Pinpoint the cell where the given text exists, returning its (X, Y) midpoint coordinate. 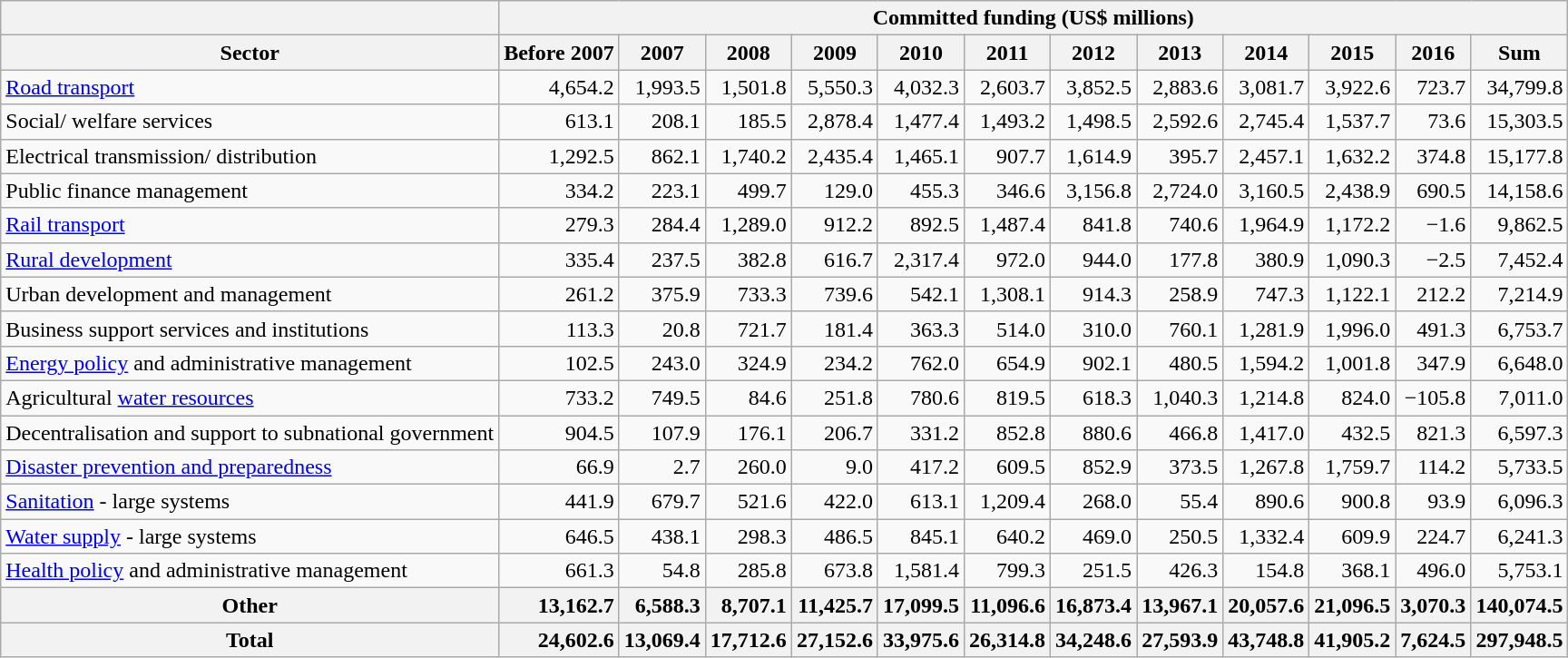
1,040.3 (1180, 398)
654.9 (1007, 363)
914.3 (1094, 294)
739.6 (835, 294)
237.5 (662, 260)
824.0 (1352, 398)
1,001.8 (1352, 363)
2011 (1007, 53)
1,487.4 (1007, 225)
1,267.8 (1267, 467)
251.8 (835, 398)
15,177.8 (1519, 156)
2012 (1094, 53)
114.2 (1434, 467)
6,597.3 (1519, 433)
54.8 (662, 571)
27,152.6 (835, 640)
−2.5 (1434, 260)
279.3 (559, 225)
426.3 (1180, 571)
690.5 (1434, 191)
102.5 (559, 363)
331.2 (920, 433)
3,156.8 (1094, 191)
1,172.2 (1352, 225)
4,654.2 (559, 87)
Sector (250, 53)
251.5 (1094, 571)
334.2 (559, 191)
542.1 (920, 294)
7,624.5 (1434, 640)
Energy policy and administrative management (250, 363)
1,740.2 (748, 156)
113.3 (559, 329)
491.3 (1434, 329)
673.8 (835, 571)
1,289.0 (748, 225)
268.0 (1094, 502)
6,648.0 (1519, 363)
Committed funding (US$ millions) (1034, 18)
Urban development and management (250, 294)
2016 (1434, 53)
499.7 (748, 191)
206.7 (835, 433)
2014 (1267, 53)
Business support services and institutions (250, 329)
13,069.4 (662, 640)
1,594.2 (1267, 363)
780.6 (920, 398)
944.0 (1094, 260)
661.3 (559, 571)
Rail transport (250, 225)
3,852.5 (1094, 87)
140,074.5 (1519, 605)
6,096.3 (1519, 502)
1,214.8 (1267, 398)
284.4 (662, 225)
17,099.5 (920, 605)
1,493.2 (1007, 122)
346.6 (1007, 191)
20.8 (662, 329)
892.5 (920, 225)
609.9 (1352, 536)
2,745.4 (1267, 122)
521.6 (748, 502)
609.5 (1007, 467)
3,070.3 (1434, 605)
26,314.8 (1007, 640)
374.8 (1434, 156)
1,417.0 (1267, 433)
208.1 (662, 122)
469.0 (1094, 536)
261.2 (559, 294)
7,214.9 (1519, 294)
212.2 (1434, 294)
819.5 (1007, 398)
Electrical transmission/ distribution (250, 156)
902.1 (1094, 363)
1,993.5 (662, 87)
762.0 (920, 363)
1,209.4 (1007, 502)
Sum (1519, 53)
2015 (1352, 53)
5,733.5 (1519, 467)
17,712.6 (748, 640)
297,948.5 (1519, 640)
1,614.9 (1094, 156)
723.7 (1434, 87)
363.3 (920, 329)
972.0 (1007, 260)
2,317.4 (920, 260)
845.1 (920, 536)
Water supply - large systems (250, 536)
4,032.3 (920, 87)
21,096.5 (1352, 605)
258.9 (1180, 294)
6,753.7 (1519, 329)
107.9 (662, 433)
177.8 (1180, 260)
890.6 (1267, 502)
243.0 (662, 363)
14,158.6 (1519, 191)
841.8 (1094, 225)
747.3 (1267, 294)
324.9 (748, 363)
486.5 (835, 536)
907.7 (1007, 156)
368.1 (1352, 571)
1,122.1 (1352, 294)
760.1 (1180, 329)
13,162.7 (559, 605)
2,603.7 (1007, 87)
422.0 (835, 502)
20,057.6 (1267, 605)
646.5 (559, 536)
1,964.9 (1267, 225)
9,862.5 (1519, 225)
740.6 (1180, 225)
129.0 (835, 191)
347.9 (1434, 363)
6,241.3 (1519, 536)
285.8 (748, 571)
640.2 (1007, 536)
66.9 (559, 467)
799.3 (1007, 571)
2,592.6 (1180, 122)
375.9 (662, 294)
2,878.4 (835, 122)
−1.6 (1434, 225)
11,096.6 (1007, 605)
1,996.0 (1352, 329)
27,593.9 (1180, 640)
Public finance management (250, 191)
2,435.4 (835, 156)
298.3 (748, 536)
234.2 (835, 363)
2010 (920, 53)
1,465.1 (920, 156)
8,707.1 (748, 605)
455.3 (920, 191)
16,873.4 (1094, 605)
Health policy and administrative management (250, 571)
224.7 (1434, 536)
5,753.1 (1519, 571)
1,332.4 (1267, 536)
181.4 (835, 329)
2,724.0 (1180, 191)
185.5 (748, 122)
−105.8 (1434, 398)
2,438.9 (1352, 191)
15,303.5 (1519, 122)
Decentralisation and support to subnational government (250, 433)
Social/ welfare services (250, 122)
2007 (662, 53)
Before 2007 (559, 53)
721.7 (748, 329)
11,425.7 (835, 605)
1,581.4 (920, 571)
34,799.8 (1519, 87)
1,537.7 (1352, 122)
679.7 (662, 502)
154.8 (1267, 571)
13,967.1 (1180, 605)
43,748.8 (1267, 640)
Sanitation - large systems (250, 502)
250.5 (1180, 536)
821.3 (1434, 433)
24,602.6 (559, 640)
2008 (748, 53)
Agricultural water resources (250, 398)
2.7 (662, 467)
380.9 (1267, 260)
73.6 (1434, 122)
432.5 (1352, 433)
3,081.7 (1267, 87)
Disaster prevention and preparedness (250, 467)
417.2 (920, 467)
900.8 (1352, 502)
2013 (1180, 53)
1,281.9 (1267, 329)
880.6 (1094, 433)
3,922.6 (1352, 87)
616.7 (835, 260)
55.4 (1180, 502)
2009 (835, 53)
852.8 (1007, 433)
466.8 (1180, 433)
Other (250, 605)
373.5 (1180, 467)
904.5 (559, 433)
441.9 (559, 502)
Rural development (250, 260)
310.0 (1094, 329)
223.1 (662, 191)
Road transport (250, 87)
1,090.3 (1352, 260)
912.2 (835, 225)
438.1 (662, 536)
733.2 (559, 398)
41,905.2 (1352, 640)
6,588.3 (662, 605)
7,011.0 (1519, 398)
2,883.6 (1180, 87)
2,457.1 (1267, 156)
7,452.4 (1519, 260)
84.6 (748, 398)
733.3 (748, 294)
496.0 (1434, 571)
1,498.5 (1094, 122)
480.5 (1180, 363)
382.8 (748, 260)
Total (250, 640)
176.1 (748, 433)
514.0 (1007, 329)
395.7 (1180, 156)
34,248.6 (1094, 640)
3,160.5 (1267, 191)
1,632.2 (1352, 156)
5,550.3 (835, 87)
260.0 (748, 467)
1,501.8 (748, 87)
1,759.7 (1352, 467)
33,975.6 (920, 640)
1,477.4 (920, 122)
9.0 (835, 467)
862.1 (662, 156)
335.4 (559, 260)
852.9 (1094, 467)
749.5 (662, 398)
1,308.1 (1007, 294)
618.3 (1094, 398)
1,292.5 (559, 156)
93.9 (1434, 502)
